Return (x, y) of the center of cell containing provided text 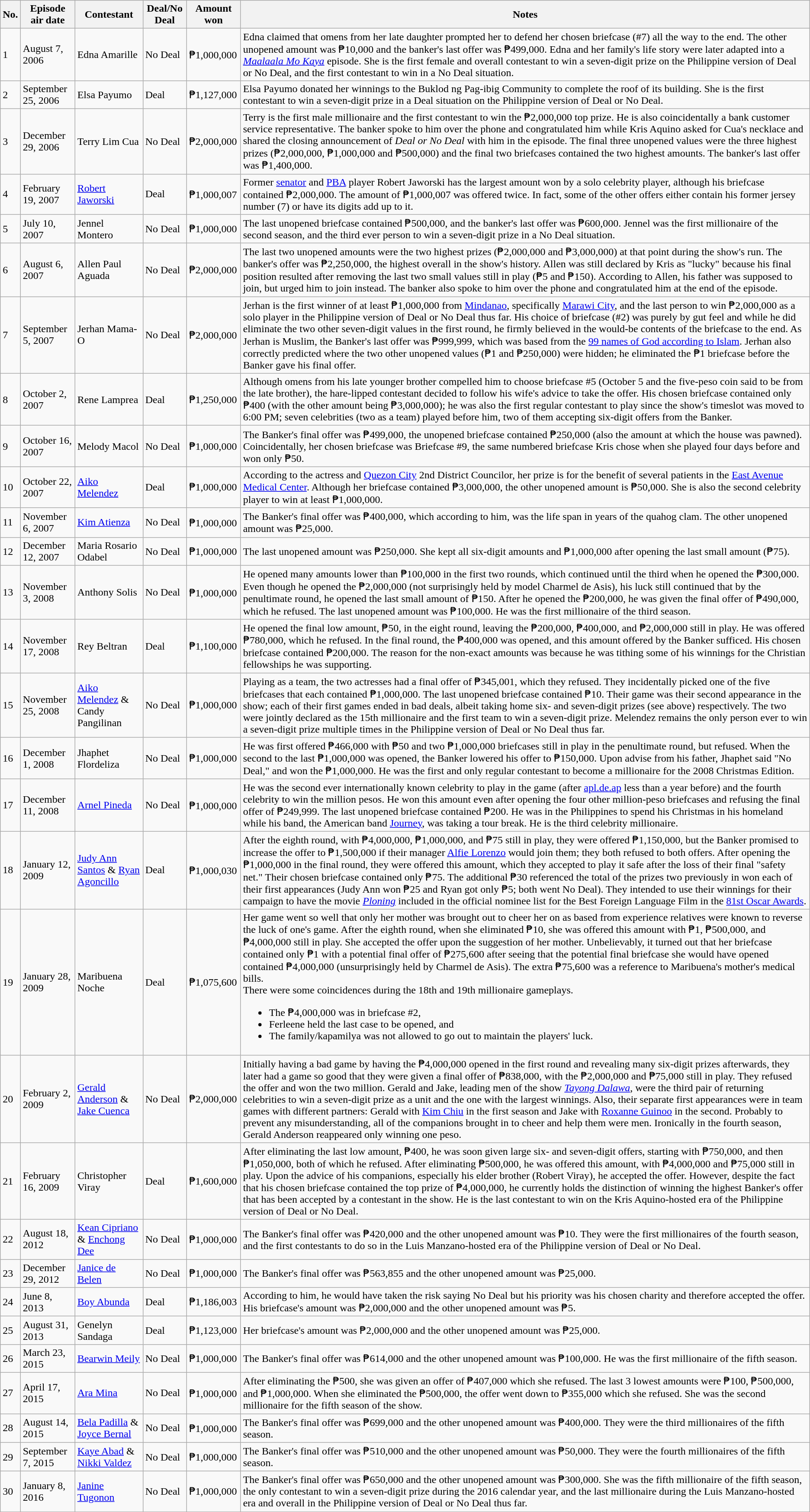
Melody Macol (109, 446)
22 (10, 1240)
December 12, 2007 (48, 551)
August 6, 2007 (48, 270)
November 25, 2008 (48, 705)
Janine Tugonon (109, 1492)
Episode air date (48, 15)
24 (10, 1302)
5 (10, 229)
Kean Cipriano & Enchong Dee (109, 1240)
21 (10, 1181)
Anthony Solis (109, 593)
The last unopened amount was ₱250,000. She kept all six-digit amounts and ₱1,000,000 after opening the last small amount (₱75). (525, 551)
Bearwin Meily (109, 1358)
25 (10, 1330)
20 (10, 1099)
₱1,000,007 (214, 194)
2 (10, 94)
16 (10, 759)
March 23, 2015 (48, 1358)
Notes (525, 15)
The Banker's final offer was ₱614,000 and the other unopened amount was ₱100,000. He was the first millionaire of the fifth season. (525, 1358)
Rey Beltran (109, 646)
January 8, 2016 (48, 1492)
₱1,100,000 (214, 646)
Gerald Anderson & Jake Cuenca (109, 1099)
Edna Amarille (109, 54)
No. (10, 15)
November 3, 2008 (48, 593)
18 (10, 870)
17 (10, 805)
September 25, 2006 (48, 94)
December 29, 2012 (48, 1273)
January 28, 2009 (48, 982)
₱1,186,003 (214, 1302)
August 31, 2013 (48, 1330)
August 18, 2012 (48, 1240)
Kaye Abad & Nikki Valdez (109, 1457)
₱1,250,000 (214, 400)
₱1,127,000 (214, 94)
₱1,123,000 (214, 1330)
Maria Rosario Odabel (109, 551)
October 2, 2007 (48, 400)
Judy Ann Santos & Ryan Agoncillo (109, 870)
August 14, 2015 (48, 1428)
9 (10, 446)
September 5, 2007 (48, 335)
Jennel Montero (109, 229)
Her briefcase's amount was ₱2,000,000 and the other unopened amount was ₱25,000. (525, 1330)
15 (10, 705)
Aiko Melendez & Candy Pangilinan (109, 705)
29 (10, 1457)
₱1,075,600 (214, 982)
August 7, 2006 (48, 54)
19 (10, 982)
26 (10, 1358)
October 16, 2007 (48, 446)
27 (10, 1393)
February 2, 2009 (48, 1099)
Genelyn Sandaga (109, 1330)
Allen Paul Aguada (109, 270)
Bela Padilla & Joyce Bernal (109, 1428)
Boy Abunda (109, 1302)
Ara Mina (109, 1393)
Robert Jaworski (109, 194)
July 10, 2007 (48, 229)
The Banker's final offer was ₱563,855 and the other unopened amount was ₱25,000. (525, 1273)
April 17, 2015 (48, 1393)
November 17, 2008 (48, 646)
June 8, 2013 (48, 1302)
1 (10, 54)
10 (10, 487)
Arnel Pineda (109, 805)
Kim Atienza (109, 522)
September 7, 2015 (48, 1457)
12 (10, 551)
₱1,600,000 (214, 1181)
Aiko Melendez (109, 487)
13 (10, 593)
October 22, 2007 (48, 487)
28 (10, 1428)
The Banker's final offer was ₱510,000 and the other unopened amount was ₱50,000. They were the fourth millionaires of the fifth season. (525, 1457)
Terry Lim Cua (109, 141)
The Banker's final offer was ₱699,000 and the other unopened amount was ₱400,000. They were the third millionaires of the fifth season. (525, 1428)
December 29, 2006 (48, 141)
February 19, 2007 (48, 194)
Elsa Payumo (109, 94)
8 (10, 400)
Janice de Belen (109, 1273)
November 6, 2007 (48, 522)
December 11, 2008 (48, 805)
Jhaphet Flordeliza (109, 759)
30 (10, 1492)
January 12, 2009 (48, 870)
February 16, 2009 (48, 1181)
Deal/No Deal (164, 15)
December 1, 2008 (48, 759)
₱1,000,030 (214, 870)
4 (10, 194)
11 (10, 522)
Contestant (109, 15)
7 (10, 335)
14 (10, 646)
Christopher Viray (109, 1181)
Amount won (214, 15)
The Banker's final offer was ₱400,000, which according to him, was the life span in years of the quahog clam. The other unopened amount was ₱25,000. (525, 522)
Rene Lamprea (109, 400)
6 (10, 270)
Jerhan Mama-O (109, 335)
Maribuena Noche (109, 982)
3 (10, 141)
23 (10, 1273)
